Scan for the cell matching the given text and deliver its (X, Y) coordinate at center. 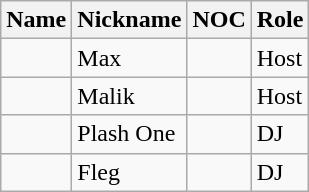
Fleg (130, 172)
Max (130, 58)
Nickname (130, 20)
Plash One (130, 134)
NOC (219, 20)
Name (36, 20)
Role (280, 20)
Malik (130, 96)
